Locate the cell with the specified text and output its [X, Y] center coordinate. 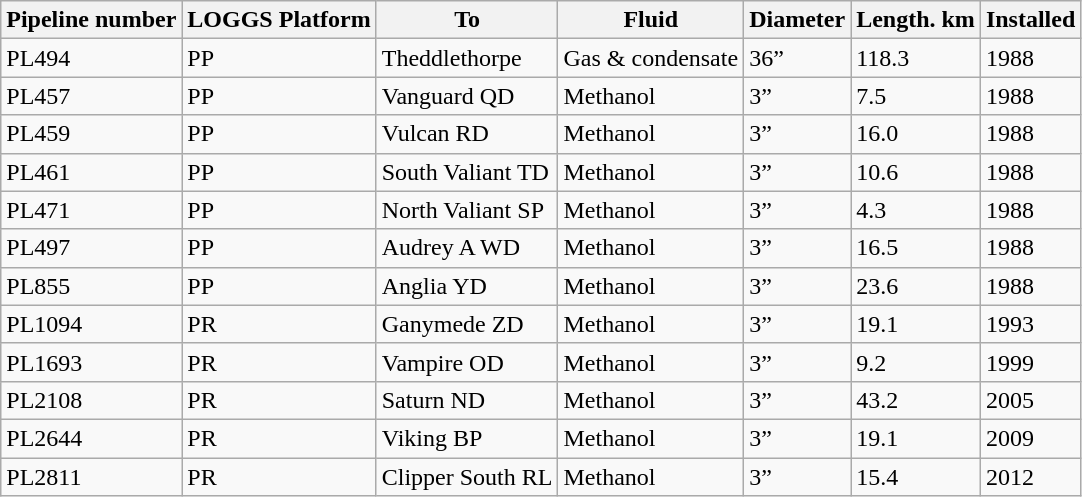
23.6 [916, 286]
PL459 [92, 134]
1999 [1030, 362]
Gas & condensate [651, 58]
118.3 [916, 58]
Saturn ND [467, 400]
36” [798, 58]
Vanguard QD [467, 96]
Audrey A WD [467, 248]
Viking BP [467, 438]
To [467, 20]
Length. km [916, 20]
Diameter [798, 20]
Ganymede ZD [467, 324]
10.6 [916, 172]
South Valiant TD [467, 172]
43.2 [916, 400]
Installed [1030, 20]
Clipper South RL [467, 477]
PL2644 [92, 438]
PL1693 [92, 362]
2012 [1030, 477]
16.0 [916, 134]
4.3 [916, 210]
Fluid [651, 20]
15.4 [916, 477]
Anglia YD [467, 286]
LOGGS Platform [279, 20]
2005 [1030, 400]
16.5 [916, 248]
PL2811 [92, 477]
PL1094 [92, 324]
PL457 [92, 96]
PL471 [92, 210]
2009 [1030, 438]
Theddlethorpe [467, 58]
Vulcan RD [467, 134]
9.2 [916, 362]
North Valiant SP [467, 210]
7.5 [916, 96]
Pipeline number [92, 20]
PL497 [92, 248]
PL855 [92, 286]
PL461 [92, 172]
PL2108 [92, 400]
1993 [1030, 324]
PL494 [92, 58]
Vampire OD [467, 362]
